Determine the [x, y] coordinate at the center of the cell enclosing the given text.  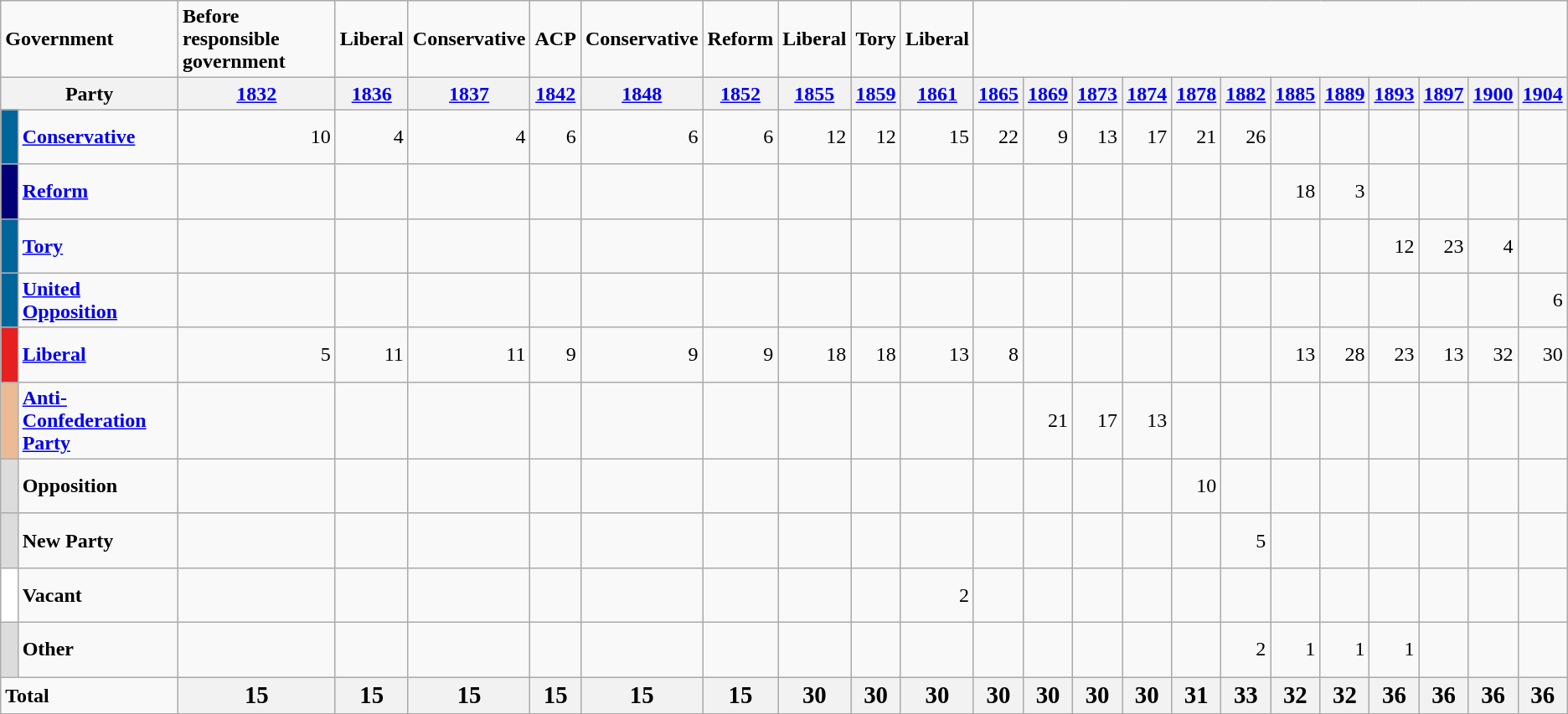
1837 [469, 94]
1832 [256, 94]
1848 [642, 94]
1861 [936, 94]
8 [998, 355]
1855 [814, 94]
1842 [555, 94]
1874 [1148, 94]
22 [998, 137]
New Party [97, 541]
Anti-Confederation Party [97, 420]
1885 [1295, 94]
1859 [876, 94]
Before responsible government [256, 39]
1836 [372, 94]
Vacant [97, 594]
1852 [740, 94]
Party [90, 94]
1900 [1493, 94]
26 [1246, 137]
1873 [1097, 94]
1865 [998, 94]
1869 [1049, 94]
1904 [1543, 94]
Opposition [97, 485]
Total [90, 695]
1878 [1196, 94]
31 [1196, 695]
Other [97, 650]
28 [1345, 355]
United Opposition [97, 300]
1897 [1444, 94]
1893 [1394, 94]
3 [1345, 191]
ACP [555, 39]
1882 [1246, 94]
Government [90, 39]
33 [1246, 695]
1889 [1345, 94]
